Output the (X, Y) coordinate of the center of the cell containing the given text.  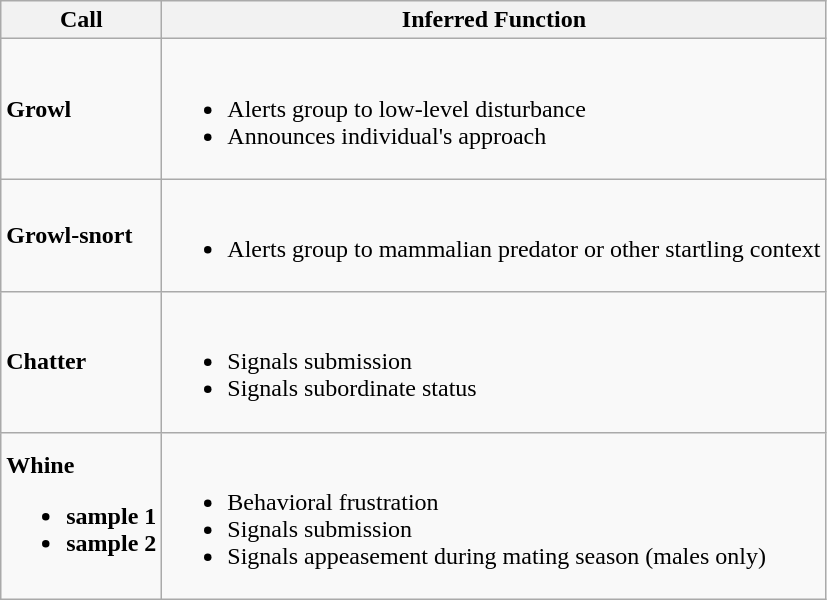
Chatter (82, 362)
Inferred Function (494, 20)
Growl-snort (82, 236)
Alerts group to low-level disturbanceAnnounces individual's approach (494, 109)
Signals submissionSignals subordinate status (494, 362)
Growl (82, 109)
Whinesample 1 sample 2 (82, 516)
Behavioral frustrationSignals submissionSignals appeasement during mating season (males only) (494, 516)
Call (82, 20)
Alerts group to mammalian predator or other startling context (494, 236)
